Search for the cell housing the specified text and yield its (X, Y) center coordinate. 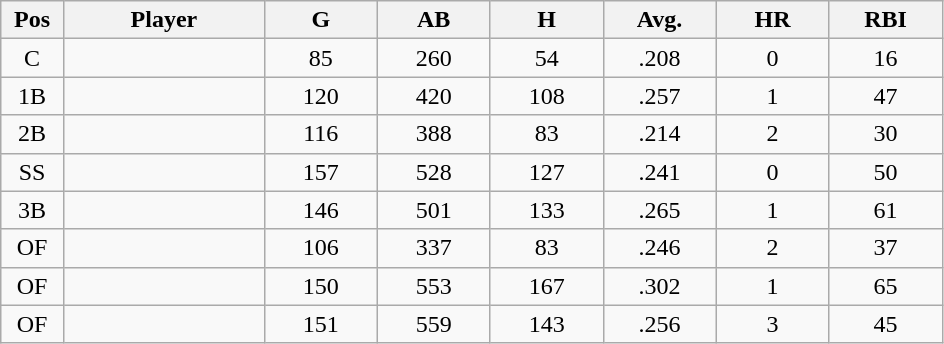
85 (320, 58)
553 (434, 286)
106 (320, 248)
146 (320, 210)
388 (434, 134)
47 (886, 96)
C (32, 58)
.265 (660, 210)
120 (320, 96)
45 (886, 324)
337 (434, 248)
133 (546, 210)
.256 (660, 324)
65 (886, 286)
116 (320, 134)
16 (886, 58)
157 (320, 172)
G (320, 20)
37 (886, 248)
H (546, 20)
Avg. (660, 20)
54 (546, 58)
.302 (660, 286)
3B (32, 210)
50 (886, 172)
.241 (660, 172)
150 (320, 286)
108 (546, 96)
260 (434, 58)
HR (772, 20)
559 (434, 324)
3 (772, 324)
Player (164, 20)
.246 (660, 248)
501 (434, 210)
151 (320, 324)
AB (434, 20)
SS (32, 172)
30 (886, 134)
127 (546, 172)
2B (32, 134)
Pos (32, 20)
167 (546, 286)
528 (434, 172)
61 (886, 210)
.208 (660, 58)
143 (546, 324)
1B (32, 96)
.214 (660, 134)
.257 (660, 96)
420 (434, 96)
RBI (886, 20)
